For the text-containing cell, return its midpoint in [x, y] coordinate format. 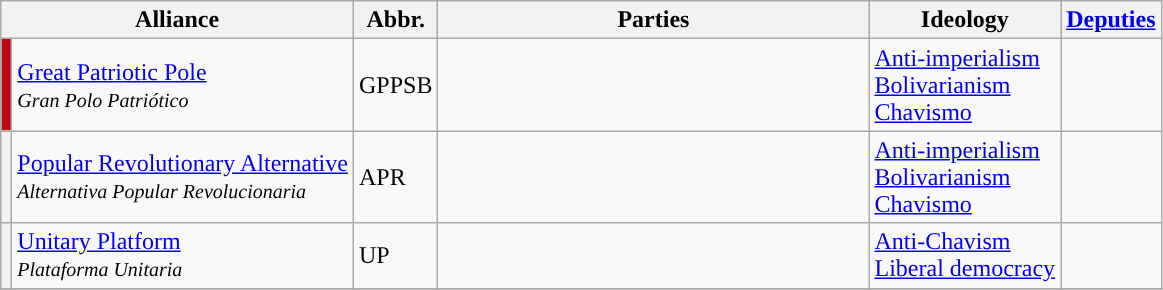
Popular Revolutionary AlternativeAlternativa Popular Revolucionaria [183, 177]
Alliance [178, 20]
UP [395, 256]
GPPSB [395, 85]
Ideology [965, 20]
Parties [654, 20]
Abbr. [395, 20]
Great Patriotic PoleGran Polo Patriótico [183, 85]
APR [395, 177]
Anti-ChavismLiberal democracy [965, 256]
Deputies [1111, 20]
Unitary PlatformPlataforma Unitaria [183, 256]
